Locate the cell with the specified text and output its [X, Y] center coordinate. 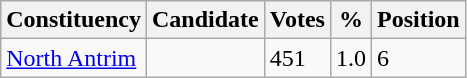
451 [297, 58]
Votes [297, 20]
% [350, 20]
Position [418, 20]
Candidate [205, 20]
North Antrim [74, 58]
6 [418, 58]
Constituency [74, 20]
1.0 [350, 58]
